Identify which cell holds the provided text, then report its (x, y) central coordinate. 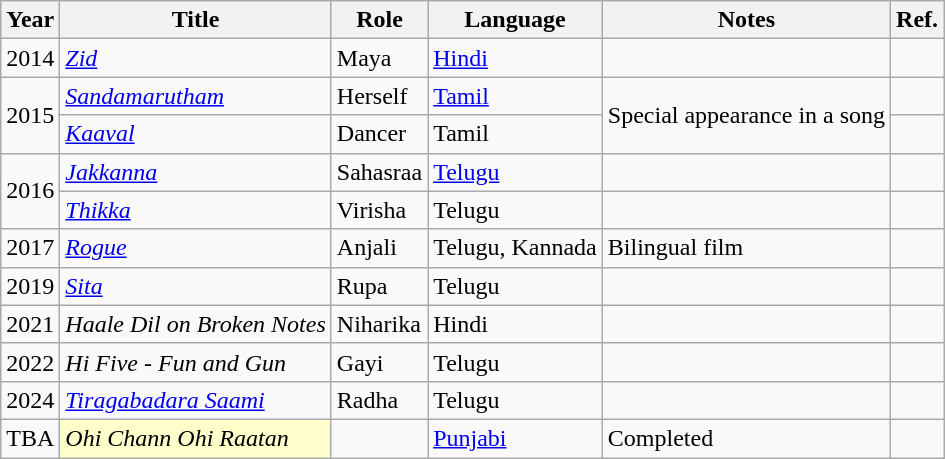
2016 (30, 191)
2021 (30, 324)
TBA (30, 438)
Virisha (379, 210)
Sita (196, 286)
Role (379, 20)
2022 (30, 362)
2014 (30, 58)
Punjabi (516, 438)
Notes (746, 20)
Hi Five - Fun and Gun (196, 362)
Maya (379, 58)
Gayi (379, 362)
Zid (196, 58)
2015 (30, 115)
Anjali (379, 248)
Language (516, 20)
Herself (379, 96)
Sahasraa (379, 172)
Radha (379, 400)
Bilingual film (746, 248)
2024 (30, 400)
Sandamarutham (196, 96)
Niharika (379, 324)
2017 (30, 248)
Rogue (196, 248)
Jakkanna (196, 172)
Telugu, Kannada (516, 248)
Ref. (918, 20)
Rupa (379, 286)
Haale Dil on Broken Notes (196, 324)
Tiragabadara Saami (196, 400)
Completed (746, 438)
Dancer (379, 134)
Ohi Chann Ohi Raatan (196, 438)
Year (30, 20)
Thikka (196, 210)
Title (196, 20)
Special appearance in a song (746, 115)
Kaaval (196, 134)
2019 (30, 286)
